Extract the [X, Y] coordinate from the center of the cell holding the provided text.  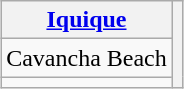
Iquique [87, 20]
Cavancha Beach [87, 58]
